Pinpoint the cell where the given text exists, returning its (x, y) midpoint coordinate. 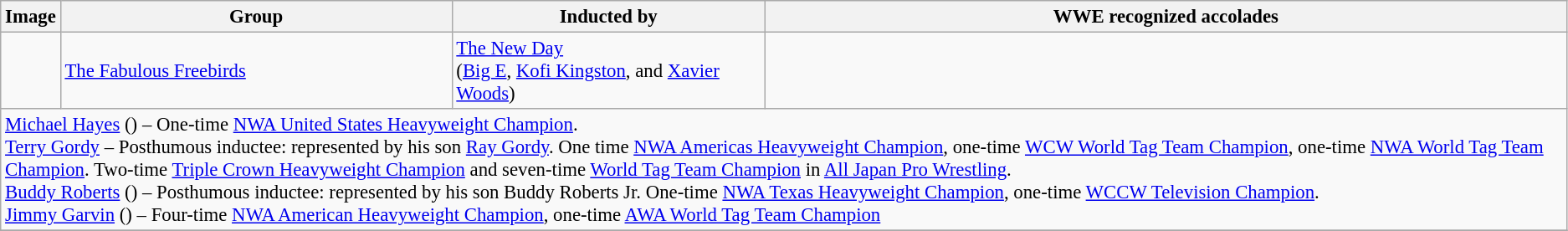
The New Day(Big E, Kofi Kingston, and Xavier Woods) (608, 71)
The Fabulous Freebirds (256, 71)
WWE recognized accolades (1166, 17)
Image (30, 17)
Inducted by (608, 17)
Group (256, 17)
